From the cell containing the given text, extract its center point as (X, Y) coordinate. 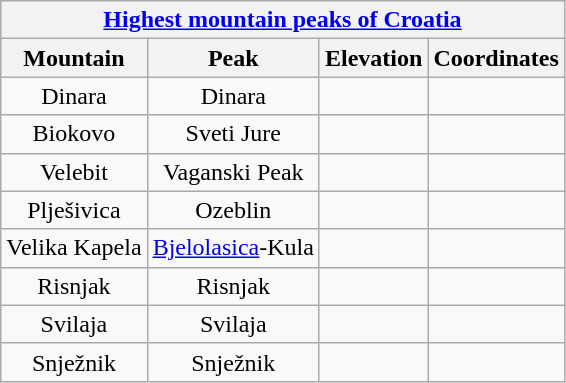
Elevation (373, 58)
Vaganski Peak (233, 172)
Sveti Jure (233, 134)
Coordinates (496, 58)
Highest mountain peaks of Croatia (283, 20)
Velika Kapela (74, 248)
Velebit (74, 172)
Bjelolasica-Kula (233, 248)
Plješivica (74, 210)
Mountain (74, 58)
Biokovo (74, 134)
Ozeblin (233, 210)
Peak (233, 58)
